Identify which cell holds the provided text, then report its (x, y) central coordinate. 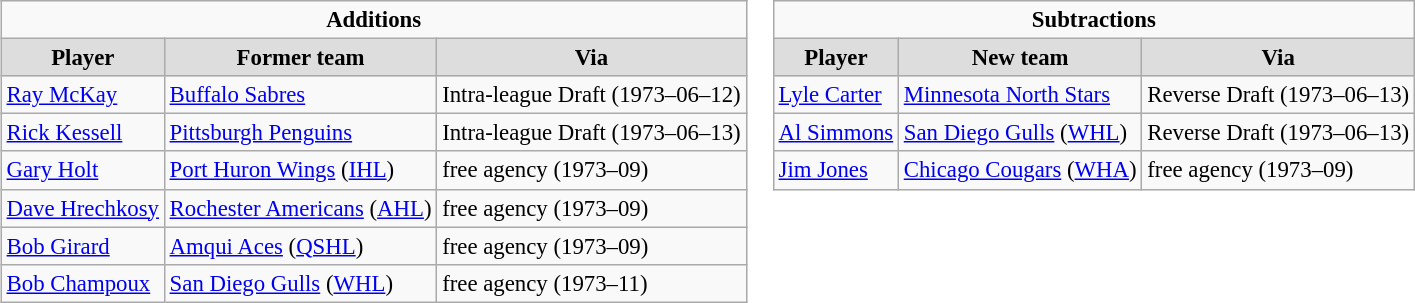
Additions (374, 20)
Rick Kessell (82, 133)
Buffalo Sabres (300, 95)
Dave Hrechkosy (82, 208)
Jim Jones (836, 170)
Ray McKay (82, 95)
Rochester Americans (AHL) (300, 208)
Gary Holt (82, 170)
Former team (300, 58)
Subtractions (1094, 20)
Amqui Aces (QSHL) (300, 246)
Pittsburgh Penguins (300, 133)
Bob Champoux (82, 283)
Al Simmons (836, 133)
Chicago Cougars (WHA) (1020, 170)
Intra-league Draft (1973–06–12) (592, 95)
New team (1020, 58)
Lyle Carter (836, 95)
Bob Girard (82, 246)
Port Huron Wings (IHL) (300, 170)
free agency (1973–11) (592, 283)
Intra-league Draft (1973–06–13) (592, 133)
Minnesota North Stars (1020, 95)
